For the text-containing cell, return its midpoint in (x, y) coordinate format. 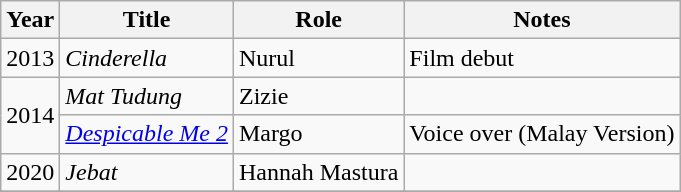
Hannah Mastura (318, 172)
Margo (318, 134)
Nurul (318, 58)
Title (147, 20)
Voice over (Malay Version) (542, 134)
Jebat (147, 172)
Mat Tudung (147, 96)
Zizie (318, 96)
2014 (30, 115)
Cinderella (147, 58)
2020 (30, 172)
Film debut (542, 58)
2013 (30, 58)
Role (318, 20)
Notes (542, 20)
Despicable Me 2 (147, 134)
Year (30, 20)
